Scan for the cell matching the given text and deliver its (x, y) coordinate at center. 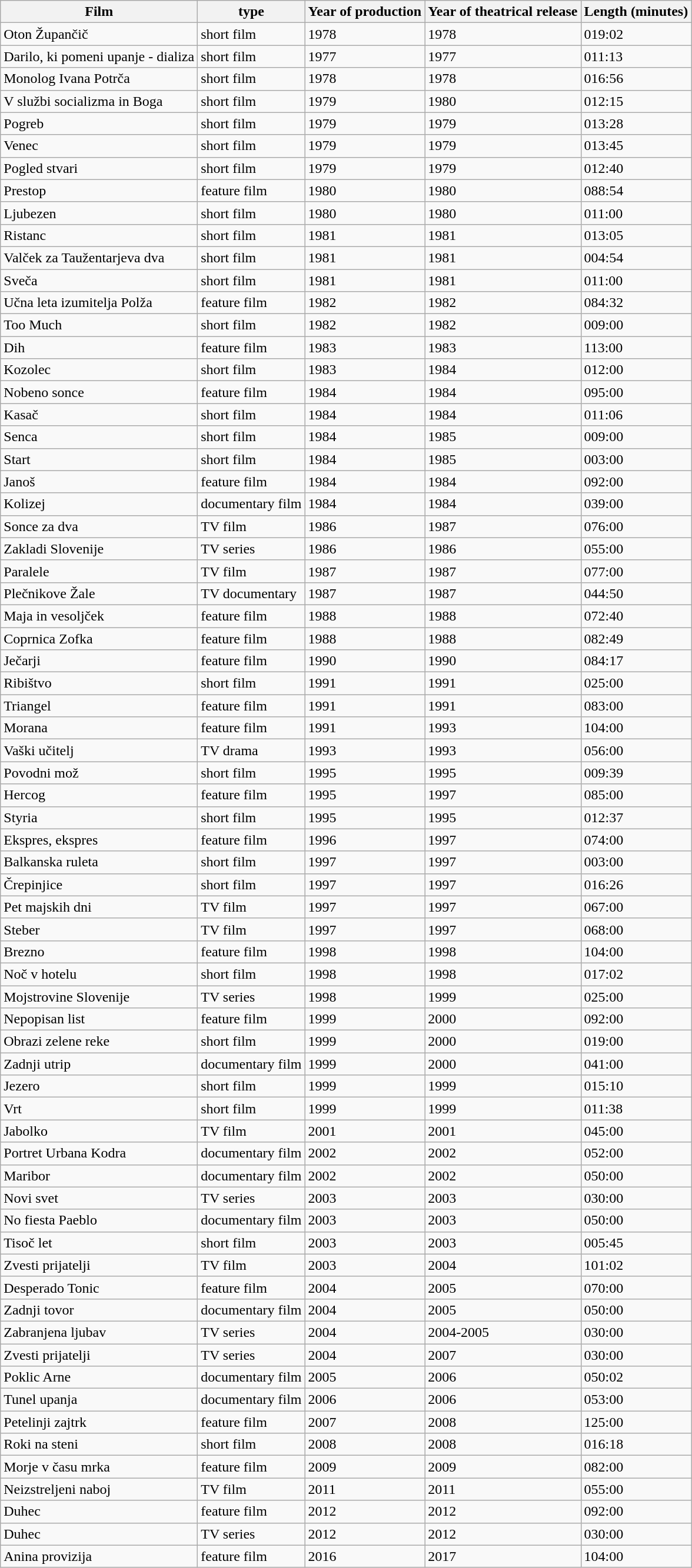
Črepinjice (99, 885)
Ekspres, ekspres (99, 840)
Plečnikove Žale (99, 593)
Povodni mož (99, 773)
Ribištvo (99, 683)
016:26 (636, 885)
013:45 (636, 146)
No fiesta Paeblo (99, 1220)
Maja in vesoljček (99, 616)
Monolog Ivana Potrča (99, 79)
Paralele (99, 571)
067:00 (636, 907)
072:40 (636, 616)
113:00 (636, 348)
088:54 (636, 191)
Sveča (99, 281)
013:28 (636, 124)
019:00 (636, 1042)
083:00 (636, 706)
009:39 (636, 773)
Morje v času mrka (99, 1467)
Kozolec (99, 370)
Film (99, 12)
Morana (99, 728)
Zakladi Slovenije (99, 549)
Senca (99, 437)
1996 (365, 840)
053:00 (636, 1400)
056:00 (636, 750)
TV drama (251, 750)
084:32 (636, 303)
Janoš (99, 482)
039:00 (636, 504)
Zadnji utrip (99, 1064)
Maribor (99, 1176)
004:54 (636, 258)
Ječarji (99, 661)
Dih (99, 348)
011:38 (636, 1109)
077:00 (636, 571)
Tisoč let (99, 1243)
015:10 (636, 1086)
2017 (503, 1556)
012:37 (636, 818)
Styria (99, 818)
070:00 (636, 1287)
2016 (365, 1556)
082:00 (636, 1467)
Start (99, 459)
Desperado Tonic (99, 1287)
Valček za Taužentarjeva dva (99, 258)
Novi svet (99, 1198)
044:50 (636, 593)
Obrazi zelene reke (99, 1042)
Year of production (365, 12)
Vaški učitelj (99, 750)
Nepopisan list (99, 1019)
Sonce za dva (99, 526)
Prestop (99, 191)
Balkanska ruleta (99, 862)
Year of theatrical release (503, 12)
Nobeno sonce (99, 392)
Kasač (99, 415)
016:56 (636, 79)
Brezno (99, 952)
011:06 (636, 415)
016:18 (636, 1444)
076:00 (636, 526)
Triangel (99, 706)
Noč v hotelu (99, 974)
Coprnica Zofka (99, 638)
050:02 (636, 1377)
Roki na steni (99, 1444)
013:05 (636, 235)
Pet majskih dni (99, 907)
084:17 (636, 661)
Ristanc (99, 235)
Učna leta izumitelja Polža (99, 303)
101:02 (636, 1265)
Pogreb (99, 124)
074:00 (636, 840)
Vrt (99, 1109)
011:13 (636, 56)
Tunel upanja (99, 1400)
TV documentary (251, 593)
052:00 (636, 1153)
082:49 (636, 638)
Zadnji tovor (99, 1310)
Venec (99, 146)
Poklic Arne (99, 1377)
Jezero (99, 1086)
085:00 (636, 795)
2004-2005 (503, 1332)
V službi socializma in Boga (99, 101)
Zabranjena ljubav (99, 1332)
Length (minutes) (636, 12)
Neizstreljeni naboj (99, 1489)
041:00 (636, 1064)
Pogled stvari (99, 168)
Darilo, ki pomeni upanje - dializa (99, 56)
012:00 (636, 370)
068:00 (636, 929)
012:40 (636, 168)
Hercog (99, 795)
Ljubezen (99, 213)
Steber (99, 929)
125:00 (636, 1422)
095:00 (636, 392)
019:02 (636, 34)
Anina provizija (99, 1556)
Jabolko (99, 1131)
Kolizej (99, 504)
type (251, 12)
005:45 (636, 1243)
Portret Urbana Kodra (99, 1153)
017:02 (636, 974)
Too Much (99, 325)
Mojstrovine Slovenije (99, 997)
Petelinji zajtrk (99, 1422)
012:15 (636, 101)
Oton Župančič (99, 34)
045:00 (636, 1131)
